Return [x, y] of the center of cell containing provided text 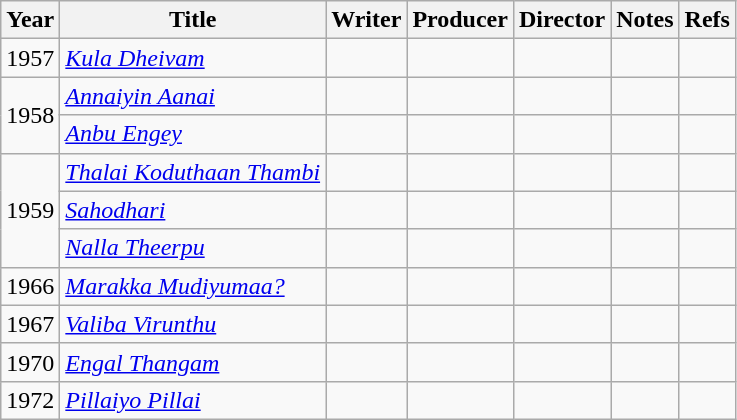
Notes [645, 20]
Nalla Theerpu [193, 248]
Engal Thangam [193, 362]
1970 [30, 362]
1967 [30, 324]
Title [193, 20]
Producer [460, 20]
Pillaiyo Pillai [193, 400]
Marakka Mudiyumaa? [193, 286]
Sahodhari [193, 210]
Year [30, 20]
Thalai Koduthaan Thambi [193, 172]
Annaiyin Aanai [193, 96]
1957 [30, 58]
Director [562, 20]
1959 [30, 210]
1966 [30, 286]
Refs [707, 20]
Anbu Engey [193, 134]
Valiba Virunthu [193, 324]
1958 [30, 115]
Writer [366, 20]
1972 [30, 400]
Kula Dheivam [193, 58]
